Find where the given text appears and provide that cell's center as (X, Y) coordinate. 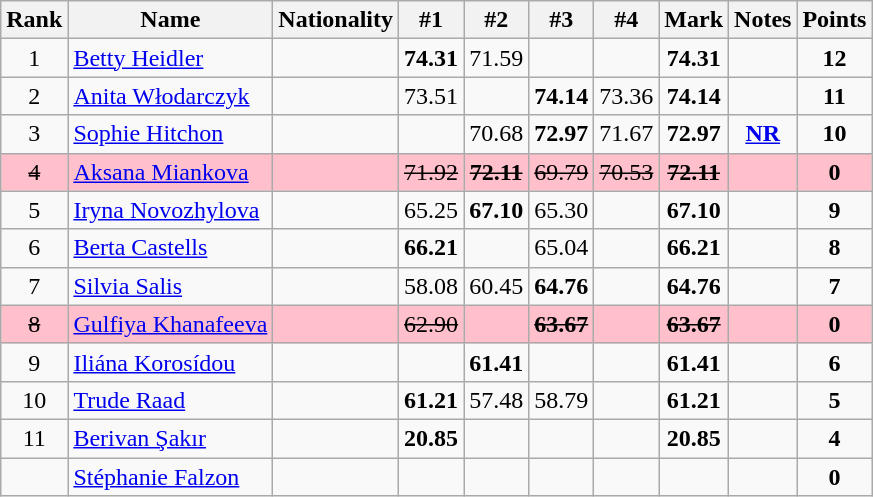
1 (34, 58)
Berivan Şakır (170, 438)
57.48 (496, 400)
Name (170, 20)
Anita Włodarczyk (170, 96)
65.04 (562, 248)
73.51 (432, 96)
Notes (763, 20)
Rank (34, 20)
#3 (562, 20)
60.45 (496, 286)
70.68 (496, 134)
58.08 (432, 286)
71.92 (432, 172)
Stéphanie Falzon (170, 477)
69.79 (562, 172)
Sophie Hitchon (170, 134)
71.59 (496, 58)
3 (34, 134)
#4 (626, 20)
Iliána Korosídou (170, 362)
Gulfiya Khanafeeva (170, 324)
70.53 (626, 172)
#2 (496, 20)
Iryna Novozhylova (170, 210)
65.30 (562, 210)
Berta Castells (170, 248)
Nationality (336, 20)
Silvia Salis (170, 286)
65.25 (432, 210)
58.79 (562, 400)
73.36 (626, 96)
12 (834, 58)
Mark (694, 20)
NR (763, 134)
62.90 (432, 324)
71.67 (626, 134)
Betty Heidler (170, 58)
Aksana Miankova (170, 172)
2 (34, 96)
Trude Raad (170, 400)
#1 (432, 20)
Points (834, 20)
